For the text-containing cell, return its midpoint in (x, y) coordinate format. 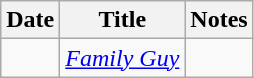
Family Guy (122, 58)
Notes (219, 20)
Date (30, 20)
Title (122, 20)
